Extract the [X, Y] coordinate from the center of the cell holding the provided text.  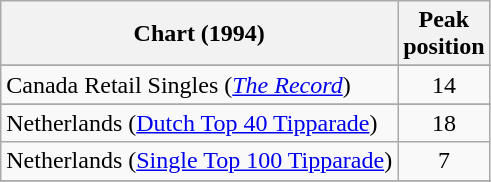
Peakposition [444, 34]
Netherlands (Dutch Top 40 Tipparade) [200, 123]
Canada Retail Singles (The Record) [200, 85]
Chart (1994) [200, 34]
Netherlands (Single Top 100 Tipparade) [200, 161]
14 [444, 85]
18 [444, 123]
7 [444, 161]
